Identify which cell holds the provided text, then report its [X, Y] central coordinate. 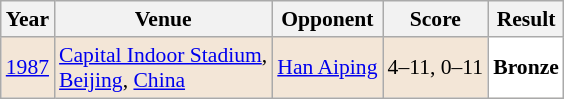
4–11, 0–11 [436, 68]
Bronze [526, 68]
Year [28, 19]
Capital Indoor Stadium, Beijing, China [163, 68]
Score [436, 19]
Han Aiping [327, 68]
Result [526, 19]
Venue [163, 19]
Opponent [327, 19]
1987 [28, 68]
